Identify which cell holds the provided text, then report its [X, Y] central coordinate. 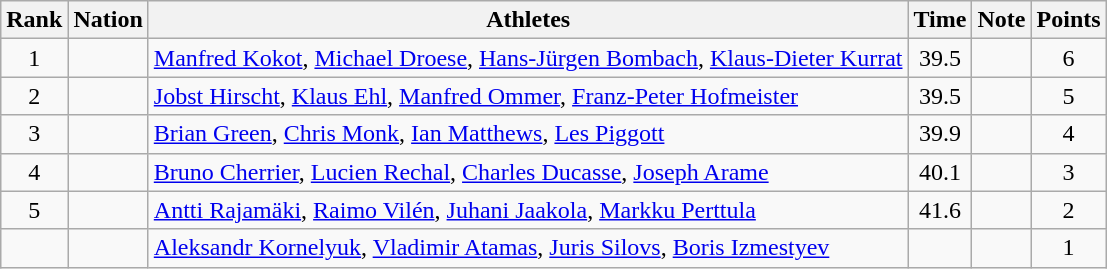
Rank [34, 20]
Time [940, 20]
41.6 [940, 210]
6 [1068, 58]
40.1 [940, 172]
Antti Rajamäki, Raimo Vilén, Juhani Jaakola, Markku Perttula [528, 210]
Jobst Hirscht, Klaus Ehl, Manfred Ommer, Franz-Peter Hofmeister [528, 96]
Athletes [528, 20]
39.9 [940, 134]
Nation [108, 20]
Aleksandr Kornelyuk, Vladimir Atamas, Juris Silovs, Boris Izmestyev [528, 248]
Points [1068, 20]
Brian Green, Chris Monk, Ian Matthews, Les Piggott [528, 134]
Bruno Cherrier, Lucien Rechal, Charles Ducasse, Joseph Arame [528, 172]
Note [1002, 20]
Manfred Kokot, Michael Droese, Hans-Jürgen Bombach, Klaus-Dieter Kurrat [528, 58]
